Return the [X, Y] coordinate for the center point of the cell that contains the specified text.  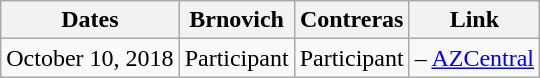
– AZCentral [474, 58]
Brnovich [236, 20]
Link [474, 20]
October 10, 2018 [90, 58]
Dates [90, 20]
Contreras [352, 20]
